Output the (X, Y) coordinate of the center of the cell containing the given text.  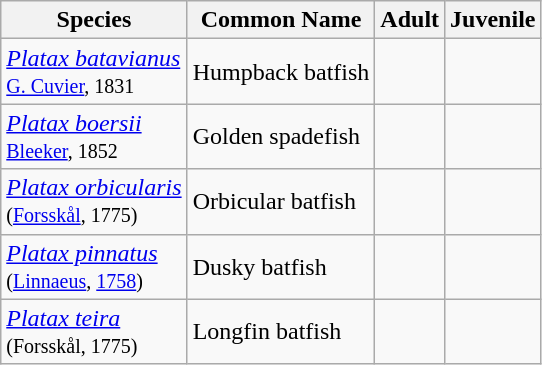
Platax boersiiBleeker, 1852 (94, 136)
Orbicular batfish (281, 202)
Golden spadefish (281, 136)
Platax pinnatus(Linnaeus, 1758) (94, 266)
Platax teira(Forsskål, 1775) (94, 332)
Common Name (281, 20)
Species (94, 20)
Dusky batfish (281, 266)
Platax orbicularis(Forsskål, 1775) (94, 202)
Longfin batfish (281, 332)
Adult (410, 20)
Platax batavianusG. Cuvier, 1831 (94, 72)
Juvenile (493, 20)
Humpback batfish (281, 72)
